Scan for the cell matching the given text and deliver its (x, y) coordinate at center. 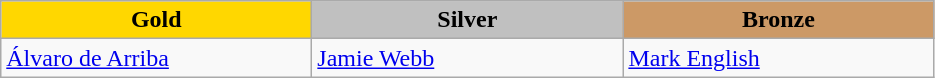
Jamie Webb (468, 58)
Silver (468, 20)
Bronze (778, 20)
Gold (156, 20)
Mark English (778, 58)
Álvaro de Arriba (156, 58)
